Return (x, y) of the center of cell containing provided text 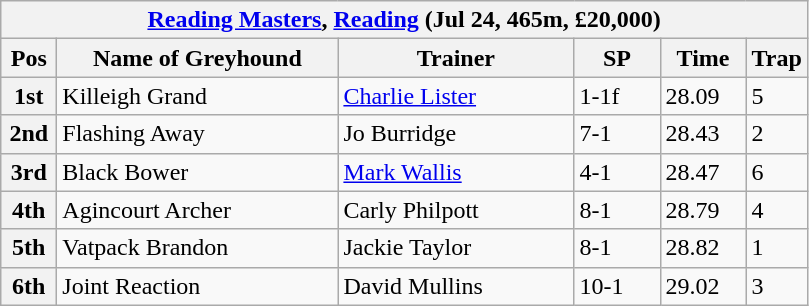
SP (617, 58)
Carly Philpott (456, 210)
Agincourt Archer (198, 210)
1st (29, 96)
2 (776, 134)
5th (29, 248)
1 (776, 248)
Time (703, 58)
6 (776, 172)
28.47 (703, 172)
7-1 (617, 134)
28.82 (703, 248)
Name of Greyhound (198, 58)
Black Bower (198, 172)
2nd (29, 134)
Vatpack Brandon (198, 248)
Mark Wallis (456, 172)
28.43 (703, 134)
6th (29, 286)
Trainer (456, 58)
1-1f (617, 96)
Pos (29, 58)
28.79 (703, 210)
Jackie Taylor (456, 248)
Trap (776, 58)
28.09 (703, 96)
Reading Masters, Reading (Jul 24, 465m, £20,000) (404, 20)
Charlie Lister (456, 96)
3 (776, 286)
Killeigh Grand (198, 96)
29.02 (703, 286)
4 (776, 210)
Joint Reaction (198, 286)
10-1 (617, 286)
4-1 (617, 172)
5 (776, 96)
David Mullins (456, 286)
Jo Burridge (456, 134)
4th (29, 210)
3rd (29, 172)
Flashing Away (198, 134)
